Identify which cell holds the provided text, then report its (X, Y) central coordinate. 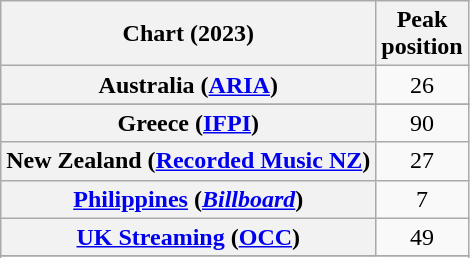
27 (422, 161)
49 (422, 237)
90 (422, 123)
Greece (IFPI) (188, 123)
26 (422, 85)
7 (422, 199)
Australia (ARIA) (188, 85)
Philippines (Billboard) (188, 199)
Peakposition (422, 34)
Chart (2023) (188, 34)
UK Streaming (OCC) (188, 237)
New Zealand (Recorded Music NZ) (188, 161)
